Search for the cell housing the specified text and yield its [X, Y] center coordinate. 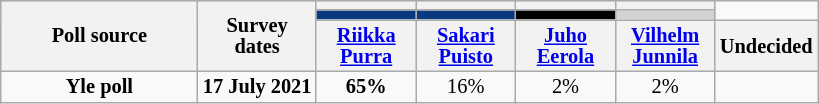
Vilhelm Junnila [665, 46]
Sakari Puisto [466, 46]
Juho Eerola [566, 46]
Undecided [766, 46]
Surveydates [257, 36]
17 July 2021 [257, 86]
Poll source [100, 36]
Riikka Purra [366, 46]
16% [466, 86]
Yle poll [100, 86]
65% [366, 86]
